From the cell containing the given text, extract its center point as (x, y) coordinate. 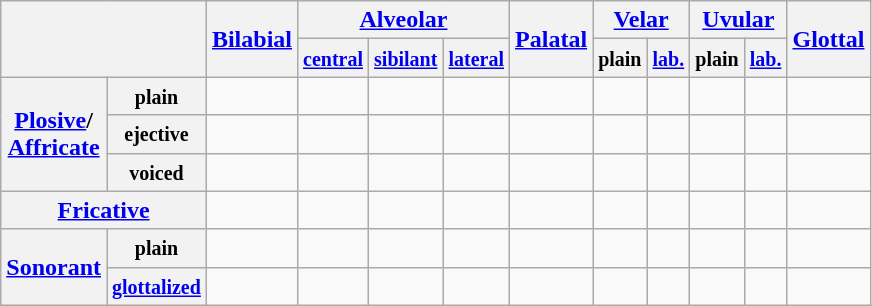
central (334, 58)
Fricative (104, 210)
Bilabial (252, 39)
glottalized (156, 286)
Plosive/Affricate (54, 134)
lateral (476, 58)
Alveolar (404, 20)
voiced (156, 172)
Palatal (552, 39)
Glottal (828, 39)
Uvular (738, 20)
Sonorant (54, 267)
ejective (156, 134)
Velar (642, 20)
sibilant (406, 58)
